Scan for the cell matching the given text and deliver its [x, y] coordinate at center. 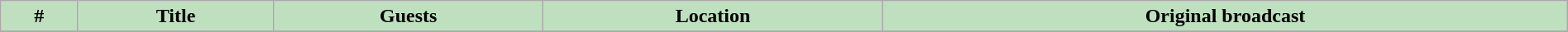
Location [713, 16]
Title [175, 16]
# [40, 16]
Original broadcast [1226, 16]
Guests [409, 16]
